For the text-containing cell, return its midpoint in [X, Y] coordinate format. 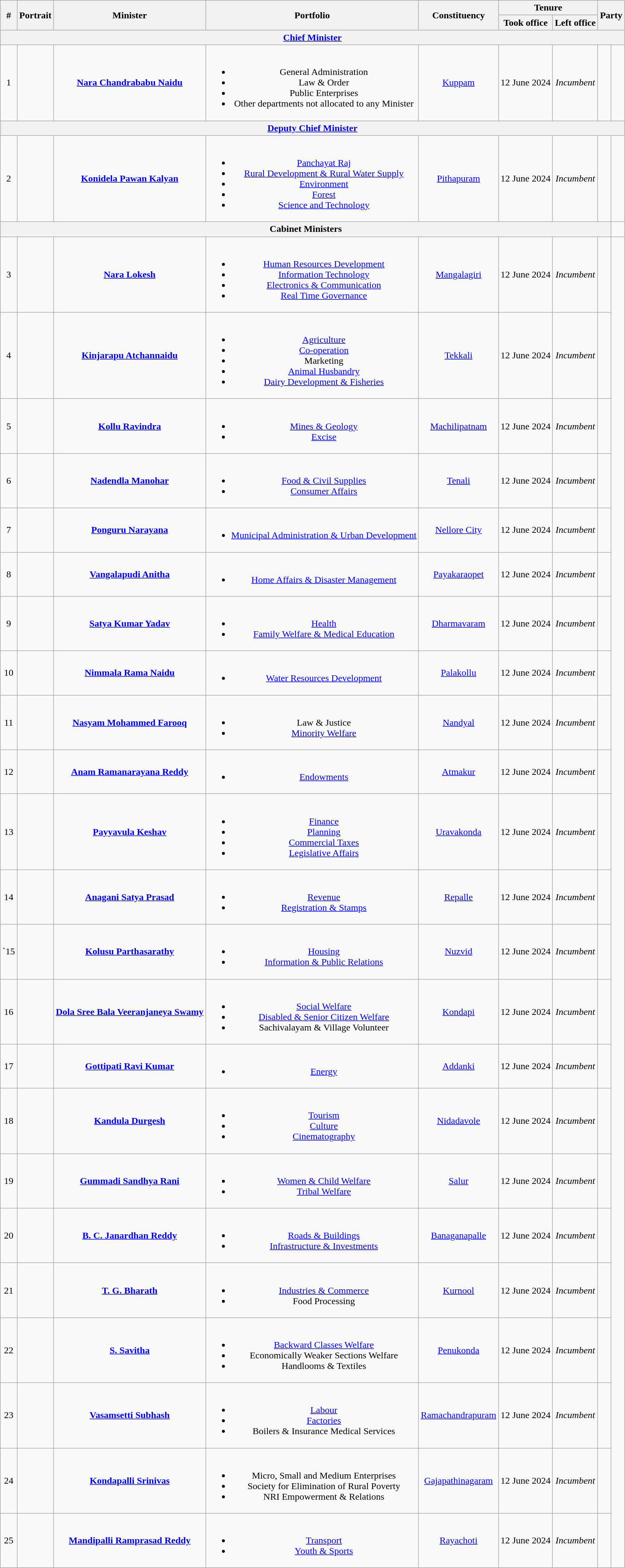
Chief Minister [312, 37]
Cabinet Ministers [306, 229]
Payyavula Keshav [130, 832]
20 [9, 1235]
Kondapalli Srinivas [130, 1481]
Women & Child WelfareTribal Welfare [312, 1181]
LabourFactoriesBoilers & Insurance Medical Services [312, 1415]
Mines & GeologyExcise [312, 426]
Kurnool [458, 1290]
Banaganapalle [458, 1235]
Kondapi [458, 1012]
Dharmavaram [458, 624]
Konidela Pawan Kalyan [130, 179]
3 [9, 274]
Panchayat RajRural Development & Rural Water SupplyEnvironmentForestScience and Technology [312, 179]
Nadendla Manohar [130, 481]
Portfolio [312, 15]
Nellore City [458, 530]
FinancePlanningCommercial TaxesLegislative Affairs [312, 832]
Anagani Satya Prasad [130, 897]
17 [9, 1066]
Kolusu Parthasarathy [130, 952]
Mandipalli Ramprasad Reddy [130, 1541]
RevenueRegistration & Stamps [312, 897]
16 [9, 1012]
Minister [130, 15]
Water Resources Development [312, 673]
Vangalapudi Anitha [130, 574]
8 [9, 574]
Nara Chandrababu Naidu [130, 83]
10 [9, 673]
13 [9, 832]
2 [9, 179]
Palakollu [458, 673]
7 [9, 530]
Tenali [458, 481]
Took office [525, 23]
B. C. Janardhan Reddy [130, 1235]
Machilipatnam [458, 426]
Roads & BuildingsInfrastructure & Investments [312, 1235]
Penukonda [458, 1350]
22 [9, 1350]
`15 [9, 952]
6 [9, 481]
Social WelfareDisabled & Senior Citizen WelfareSachivalayam & Village Volunteer [312, 1012]
Satya Kumar Yadav [130, 624]
14 [9, 897]
Pithapuram [458, 179]
Addanki [458, 1066]
Deputy Chief Minister [312, 128]
9 [9, 624]
Nasyam Mohammed Farooq [130, 723]
S. Savitha [130, 1350]
Tekkali [458, 355]
Party [611, 15]
Home Affairs & Disaster Management [312, 574]
Endowments [312, 772]
General AdministrationLaw & OrderPublic EnterprisesOther departments not allocated to any Minister [312, 83]
Rayachoti [458, 1541]
Vasamsetti Subhash [130, 1415]
5 [9, 426]
TourismCultureCinematography [312, 1121]
Left office [575, 23]
Gummadi Sandhya Rani [130, 1181]
Ramachandrapuram [458, 1415]
25 [9, 1541]
Industries & CommerceFood Processing [312, 1290]
21 [9, 1290]
Portrait [36, 15]
Nuzvid [458, 952]
Atmakur [458, 772]
T. G. Bharath [130, 1290]
Kollu Ravindra [130, 426]
Gottipati Ravi Kumar [130, 1066]
Kinjarapu Atchannaidu [130, 355]
Kandula Durgesh [130, 1121]
Anam Ramanarayana Reddy [130, 772]
Municipal Administration & Urban Development [312, 530]
Uravakonda [458, 832]
Nidadavole [458, 1121]
12 [9, 772]
Mangalagiri [458, 274]
Food & Civil SuppliesConsumer Affairs [312, 481]
Nandyal [458, 723]
Tenure [548, 8]
Repalle [458, 897]
23 [9, 1415]
Law & JusticeMinority Welfare [312, 723]
4 [9, 355]
Nimmala Rama Naidu [130, 673]
Gajapathinagaram [458, 1481]
HealthFamily Welfare & Medical Education [312, 624]
Energy [312, 1066]
18 [9, 1121]
AgricultureCo-operationMarketingAnimal HusbandryDairy Development & Fisheries [312, 355]
Payakaraopet [458, 574]
Constituency [458, 15]
Dola Sree Bala Veeranjaneya Swamy [130, 1012]
# [9, 15]
19 [9, 1181]
Kuppam [458, 83]
TransportYouth & Sports [312, 1541]
HousingInformation & Public Relations [312, 952]
Backward Classes WelfareEconomically Weaker Sections WelfareHandlooms & Textiles [312, 1350]
1 [9, 83]
Ponguru Narayana [130, 530]
Nara Lokesh [130, 274]
24 [9, 1481]
Micro, Small and Medium EnterprisesSociety for Elimination of Rural PovertyNRI Empowerment & Relations [312, 1481]
Human Resources DevelopmentInformation TechnologyElectronics & CommunicationReal Time Governance [312, 274]
11 [9, 723]
Salur [458, 1181]
